Detect which cell encompasses the target text, then output its [x, y] center coordinate. 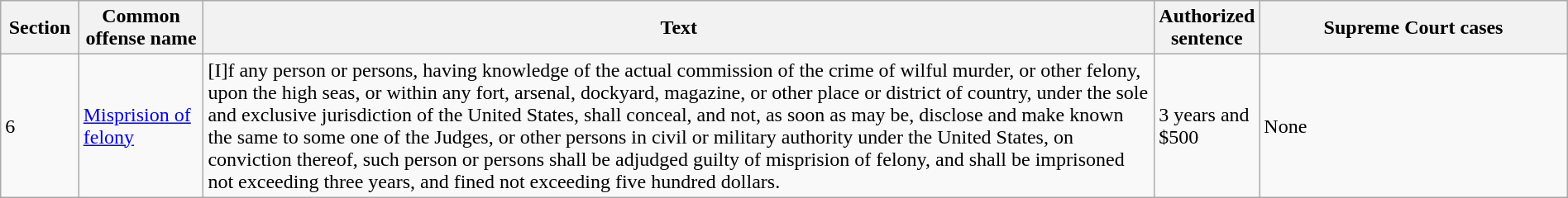
None [1413, 125]
Supreme Court cases [1413, 28]
6 [40, 125]
3 years and $500 [1207, 125]
Authorized sentence [1207, 28]
Misprision of felony [141, 125]
Text [679, 28]
Section [40, 28]
Common offense name [141, 28]
